From the cell containing the given text, extract its center point as [x, y] coordinate. 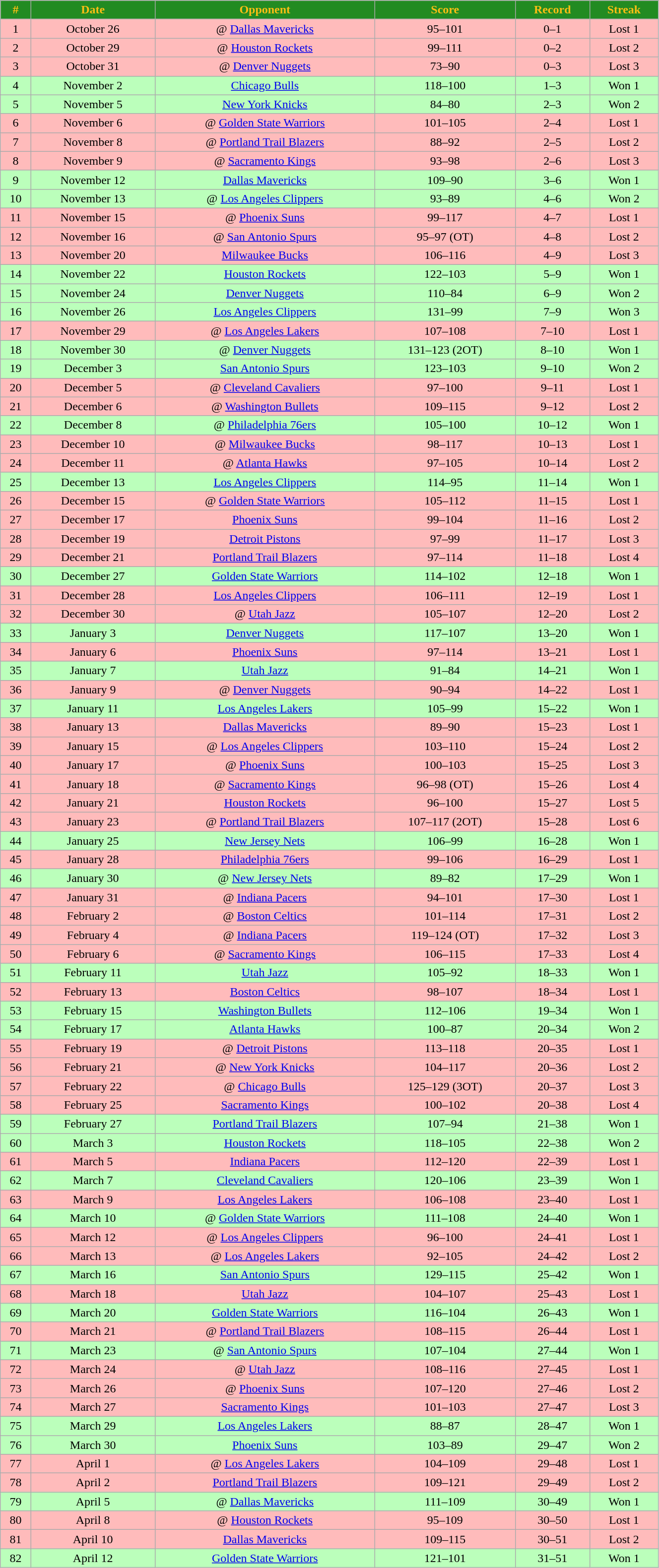
57 [16, 1086]
December 27 [93, 576]
11–16 [552, 519]
November 30 [93, 350]
25 [16, 482]
69 [16, 1313]
@ Atlanta Hawks [265, 463]
9–11 [552, 387]
107–117 (2OT) [445, 821]
73–90 [445, 66]
20 [16, 387]
4 [16, 85]
29–47 [552, 1445]
# [16, 10]
89–90 [445, 727]
45 [16, 860]
December 8 [93, 425]
37 [16, 708]
2–4 [552, 123]
52 [16, 992]
78 [16, 1483]
4–7 [552, 217]
0–1 [552, 29]
November 2 [93, 85]
January 17 [93, 765]
20–36 [552, 1067]
9 [16, 180]
6 [16, 123]
Date [93, 10]
24 [16, 463]
35 [16, 671]
February 22 [93, 1086]
38 [16, 727]
105–92 [445, 973]
25–43 [552, 1294]
53 [16, 1010]
24–41 [552, 1237]
98–107 [445, 992]
104–117 [445, 1067]
79 [16, 1502]
February 17 [93, 1029]
109–121 [445, 1483]
93–98 [445, 161]
March 30 [93, 1445]
@ Cleveland Cavaliers [265, 387]
8 [16, 161]
108–116 [445, 1369]
Chicago Bulls [265, 85]
11–18 [552, 558]
23 [16, 444]
62 [16, 1181]
71 [16, 1350]
November 15 [93, 217]
21–38 [552, 1124]
107–108 [445, 331]
129–115 [445, 1275]
92–105 [445, 1256]
107–104 [445, 1350]
December 6 [93, 406]
90–94 [445, 690]
12–19 [552, 595]
April 12 [93, 1558]
97–105 [445, 463]
72 [16, 1369]
January 7 [93, 671]
February 11 [93, 973]
Won 3 [624, 312]
101–105 [445, 123]
27–44 [552, 1350]
@ Philadelphia 76ers [265, 425]
March 12 [93, 1237]
February 15 [93, 1010]
95–97 (OT) [445, 237]
March 10 [93, 1218]
80 [16, 1520]
31 [16, 595]
22 [16, 425]
14–22 [552, 690]
20–37 [552, 1086]
30–51 [552, 1539]
12–20 [552, 614]
11–14 [552, 482]
27 [16, 519]
March 24 [93, 1369]
112–120 [445, 1162]
1–3 [552, 85]
27–46 [552, 1388]
107–120 [445, 1388]
1 [16, 29]
50 [16, 954]
107–94 [445, 1124]
14–21 [552, 671]
49 [16, 935]
November 6 [93, 123]
100–103 [445, 765]
100–102 [445, 1105]
Milwaukee Bucks [265, 255]
13–21 [552, 652]
36 [16, 690]
3 [16, 66]
39 [16, 746]
17–29 [552, 878]
@ Chicago Bulls [265, 1086]
99–106 [445, 860]
55 [16, 1048]
February 4 [93, 935]
January 25 [93, 841]
97–99 [445, 538]
105–112 [445, 501]
3–6 [552, 180]
Lost 5 [624, 803]
Philadelphia 76ers [265, 860]
30–50 [552, 1520]
18 [16, 350]
@ Boston Celtics [265, 916]
94–101 [445, 897]
17 [16, 331]
59 [16, 1124]
Streak [624, 10]
March 21 [93, 1331]
January 30 [93, 878]
17–31 [552, 916]
88–92 [445, 142]
120–106 [445, 1181]
15–26 [552, 784]
March 23 [93, 1350]
26–43 [552, 1313]
January 9 [93, 690]
99–104 [445, 519]
111–108 [445, 1218]
December 5 [93, 387]
34 [16, 652]
46 [16, 878]
February 2 [93, 916]
7–9 [552, 312]
March 5 [93, 1162]
November 22 [93, 274]
April 5 [93, 1502]
119–124 (OT) [445, 935]
January 11 [93, 708]
65 [16, 1237]
January 13 [93, 727]
104–107 [445, 1294]
November 9 [93, 161]
December 3 [93, 369]
11–15 [552, 501]
29–49 [552, 1483]
10–12 [552, 425]
42 [16, 803]
December 13 [93, 482]
106–99 [445, 841]
41 [16, 784]
51 [16, 973]
2–3 [552, 104]
122–103 [445, 274]
106–116 [445, 255]
December 17 [93, 519]
54 [16, 1029]
100–87 [445, 1029]
15–28 [552, 821]
106–115 [445, 954]
February 13 [93, 992]
December 19 [93, 538]
@ New Jersey Nets [265, 878]
March 26 [93, 1388]
30 [16, 576]
2–6 [552, 161]
108–115 [445, 1331]
30–49 [552, 1502]
Lost 6 [624, 821]
56 [16, 1067]
114–95 [445, 482]
November 5 [93, 104]
117–107 [445, 633]
April 2 [93, 1483]
121–101 [445, 1558]
March 13 [93, 1256]
67 [16, 1275]
9–12 [552, 406]
105–100 [445, 425]
January 21 [93, 803]
40 [16, 765]
10–13 [552, 444]
Indiana Pacers [265, 1162]
February 6 [93, 954]
@ Washington Bullets [265, 406]
24–40 [552, 1218]
@ Detroit Pistons [265, 1048]
98–117 [445, 444]
November 24 [93, 293]
20–38 [552, 1105]
January 15 [93, 746]
Cleveland Cavaliers [265, 1181]
7 [16, 142]
73 [16, 1388]
58 [16, 1105]
48 [16, 916]
63 [16, 1199]
March 7 [93, 1181]
44 [16, 841]
Record [552, 10]
Atlanta Hawks [265, 1029]
February 19 [93, 1048]
88–87 [445, 1426]
January 18 [93, 784]
101–114 [445, 916]
16–29 [552, 860]
October 26 [93, 29]
105–99 [445, 708]
77 [16, 1464]
19 [16, 369]
March 20 [93, 1313]
15–22 [552, 708]
@ New York Knicks [265, 1067]
106–108 [445, 1199]
29–48 [552, 1464]
5–9 [552, 274]
21 [16, 406]
Detroit Pistons [265, 538]
October 29 [93, 48]
81 [16, 1539]
31–51 [552, 1558]
76 [16, 1445]
23–40 [552, 1199]
123–103 [445, 369]
82 [16, 1558]
20–35 [552, 1048]
10 [16, 198]
99–117 [445, 217]
25–42 [552, 1275]
4–8 [552, 237]
6–9 [552, 293]
December 21 [93, 558]
15–27 [552, 803]
68 [16, 1294]
131–99 [445, 312]
Opponent [265, 10]
14 [16, 274]
April 1 [93, 1464]
23–39 [552, 1181]
16–28 [552, 841]
17–33 [552, 954]
131–123 (2OT) [445, 350]
22–39 [552, 1162]
January 28 [93, 860]
116–104 [445, 1313]
December 11 [93, 463]
60 [16, 1142]
March 3 [93, 1142]
16 [16, 312]
December 15 [93, 501]
April 10 [93, 1539]
103–110 [445, 746]
March 9 [93, 1199]
November 29 [93, 331]
27–47 [552, 1407]
17–32 [552, 935]
December 10 [93, 444]
66 [16, 1256]
February 25 [93, 1105]
12–18 [552, 576]
106–111 [445, 595]
18–34 [552, 992]
January 6 [93, 652]
9–10 [552, 369]
13–20 [552, 633]
19–34 [552, 1010]
March 16 [93, 1275]
24–42 [552, 1256]
27–45 [552, 1369]
March 29 [93, 1426]
January 31 [93, 897]
12 [16, 237]
118–105 [445, 1142]
November 16 [93, 237]
111–109 [445, 1502]
101–103 [445, 1407]
January 23 [93, 821]
26–44 [552, 1331]
43 [16, 821]
11–17 [552, 538]
104–109 [445, 1464]
8–10 [552, 350]
15–25 [552, 765]
February 21 [93, 1067]
November 13 [93, 198]
@ Milwaukee Bucks [265, 444]
10–14 [552, 463]
33 [16, 633]
29 [16, 558]
113–118 [445, 1048]
February 27 [93, 1124]
2–5 [552, 142]
28 [16, 538]
110–84 [445, 293]
109–90 [445, 180]
4–6 [552, 198]
11 [16, 217]
96–98 (OT) [445, 784]
93–89 [445, 198]
0–2 [552, 48]
Score [445, 10]
4–9 [552, 255]
15–24 [552, 746]
99–111 [445, 48]
75 [16, 1426]
22–38 [552, 1142]
March 18 [93, 1294]
December 28 [93, 595]
47 [16, 897]
December 30 [93, 614]
13 [16, 255]
15–23 [552, 727]
November 12 [93, 180]
November 26 [93, 312]
18–33 [552, 973]
84–80 [445, 104]
7–10 [552, 331]
95–101 [445, 29]
103–89 [445, 1445]
2 [16, 48]
64 [16, 1218]
118–100 [445, 85]
New York Knicks [265, 104]
105–107 [445, 614]
20–34 [552, 1029]
March 27 [93, 1407]
74 [16, 1407]
Washington Bullets [265, 1010]
95–109 [445, 1520]
32 [16, 614]
61 [16, 1162]
91–84 [445, 671]
97–100 [445, 387]
November 20 [93, 255]
15 [16, 293]
17–30 [552, 897]
114–102 [445, 576]
26 [16, 501]
5 [16, 104]
28–47 [552, 1426]
0–3 [552, 66]
New Jersey Nets [265, 841]
January 3 [93, 633]
November 8 [93, 142]
October 31 [93, 66]
125–129 (3OT) [445, 1086]
70 [16, 1331]
Boston Celtics [265, 992]
April 8 [93, 1520]
112–106 [445, 1010]
89–82 [445, 878]
